Identify which cell holds the provided text, then report its [x, y] central coordinate. 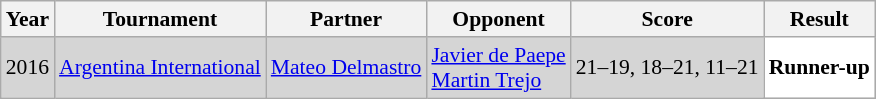
Score [668, 19]
21–19, 18–21, 11–21 [668, 68]
Tournament [160, 19]
2016 [28, 68]
Argentina International [160, 68]
Runner-up [820, 68]
Result [820, 19]
Opponent [498, 19]
Javier de Paepe Martin Trejo [498, 68]
Partner [346, 19]
Mateo Delmastro [346, 68]
Year [28, 19]
